Pinpoint the cell where the given text exists, returning its [X, Y] midpoint coordinate. 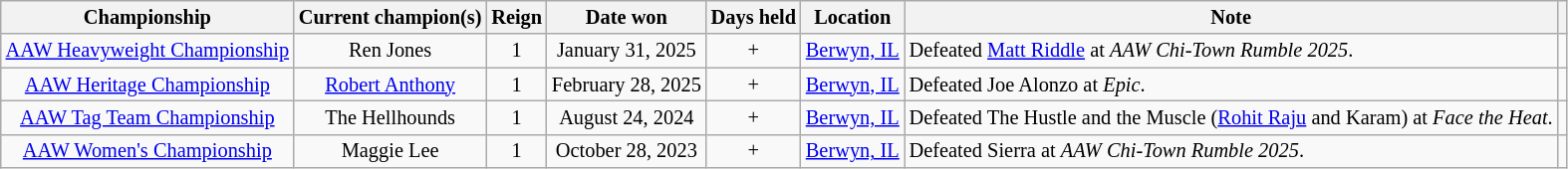
Current champion(s) [391, 17]
Robert Anthony [391, 84]
Reign [516, 17]
Location [853, 17]
AAW Tag Team Championship [147, 117]
AAW Heavyweight Championship [147, 51]
Defeated Joe Alonzo at Epic. [1231, 84]
Championship [147, 17]
Ren Jones [391, 51]
AAW Heritage Championship [147, 84]
February 28, 2025 [627, 84]
The Hellhounds [391, 117]
Days held [753, 17]
Note [1231, 17]
Defeated The Hustle and the Muscle (Rohit Raju and Karam) at Face the Heat. [1231, 117]
Maggie Lee [391, 151]
Defeated Sierra at AAW Chi-Town Rumble 2025. [1231, 151]
Date won [627, 17]
Defeated Matt Riddle at AAW Chi-Town Rumble 2025. [1231, 51]
October 28, 2023 [627, 151]
January 31, 2025 [627, 51]
August 24, 2024 [627, 117]
AAW Women's Championship [147, 151]
